Extract the [X, Y] coordinate from the center of the cell holding the provided text.  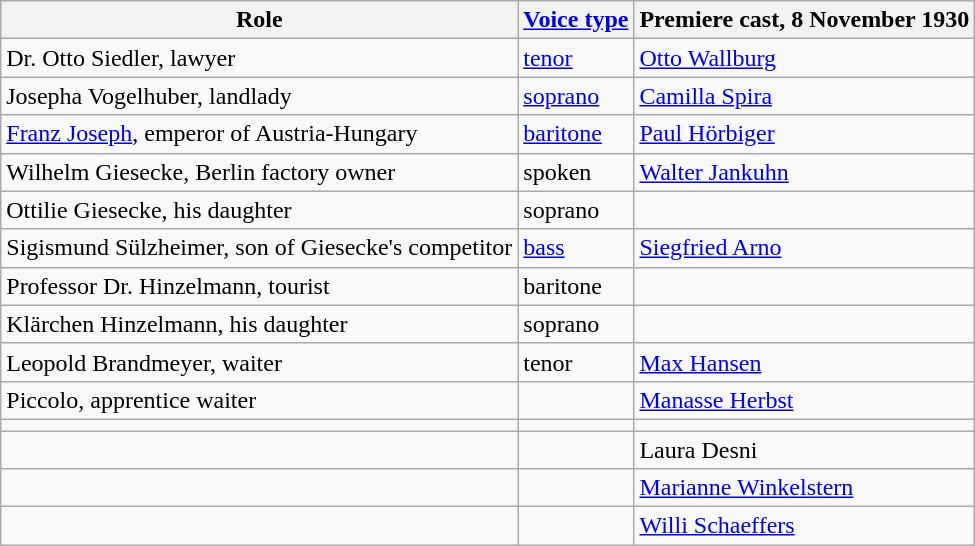
Josepha Vogelhuber, landlady [260, 96]
Manasse Herbst [804, 400]
Ottilie Giesecke, his daughter [260, 210]
Role [260, 20]
Willi Schaeffers [804, 526]
bass [576, 248]
Max Hansen [804, 362]
Klärchen Hinzelmann, his daughter [260, 324]
Siegfried Arno [804, 248]
Laura Desni [804, 449]
Leopold Brandmeyer, waiter [260, 362]
Wilhelm Giesecke, Berlin factory owner [260, 172]
Piccolo, apprentice waiter [260, 400]
Marianne Winkelstern [804, 488]
Walter Jankuhn [804, 172]
Dr. Otto Siedler, lawyer [260, 58]
Sigismund Sülzheimer, son of Giesecke's competitor [260, 248]
spoken [576, 172]
Premiere cast, 8 November 1930 [804, 20]
Franz Joseph, emperor of Austria-Hungary [260, 134]
Camilla Spira [804, 96]
Professor Dr. Hinzelmann, tourist [260, 286]
Paul Hörbiger [804, 134]
Voice type [576, 20]
Otto Wallburg [804, 58]
